From the cell containing the given text, extract its center point as (x, y) coordinate. 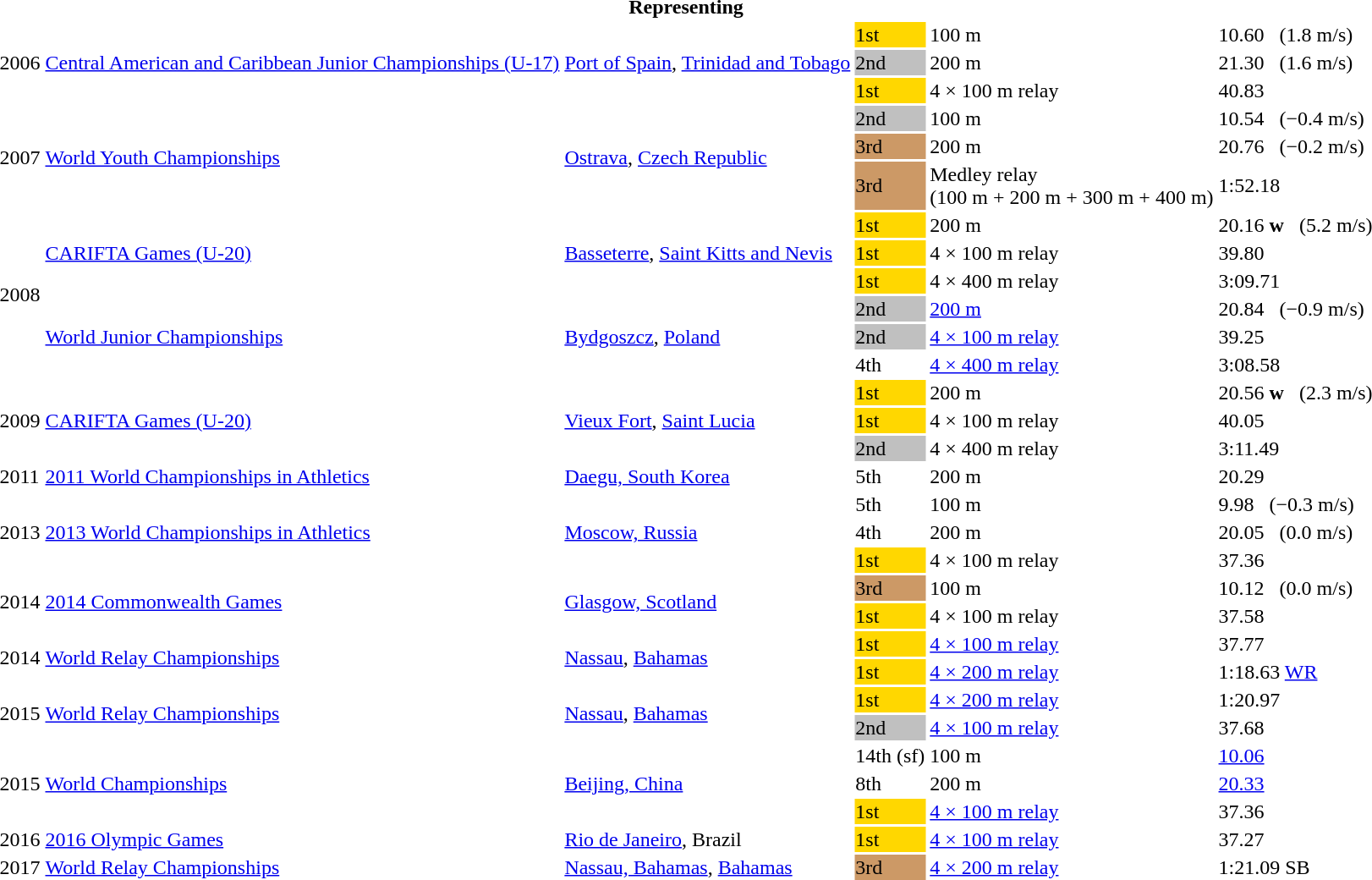
Daegu, South Korea (707, 476)
Port of Spain, Trinidad and Tobago (707, 63)
World Youth Championships (303, 157)
Rio de Janeiro, Brazil (707, 839)
2016 Olympic Games (303, 839)
Nassau, Bahamas, Bahamas (707, 867)
Ostrava, Czech Republic (707, 157)
Vieux Fort, Saint Lucia (707, 421)
Medley relay (100 m + 200 m + 300 m + 400 m) (1072, 186)
2013 World Championships in Athletics (303, 532)
Central American and Caribbean Junior Championships (U-17) (303, 63)
World Championships (303, 784)
Beijing, China (707, 784)
2014 Commonwealth Games (303, 602)
Basseterre, Saint Kitts and Nevis (707, 253)
8th (890, 784)
14th (sf) (890, 756)
World Junior Championships (303, 337)
Bydgoszcz, Poland (707, 337)
2011 World Championships in Athletics (303, 476)
Moscow, Russia (707, 532)
Glasgow, Scotland (707, 602)
